Search for the cell housing the specified text and yield its (x, y) center coordinate. 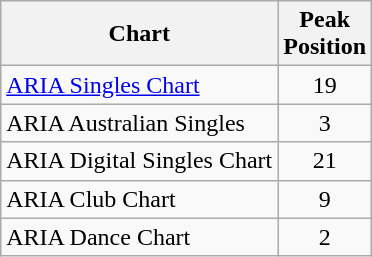
ARIA Digital Singles Chart (140, 161)
19 (325, 85)
ARIA Dance Chart (140, 237)
ARIA Club Chart (140, 199)
Peak Position (325, 34)
ARIA Singles Chart (140, 85)
3 (325, 123)
21 (325, 161)
2 (325, 237)
Chart (140, 34)
ARIA Australian Singles (140, 123)
9 (325, 199)
